Pinpoint the cell where the given text exists, returning its (x, y) midpoint coordinate. 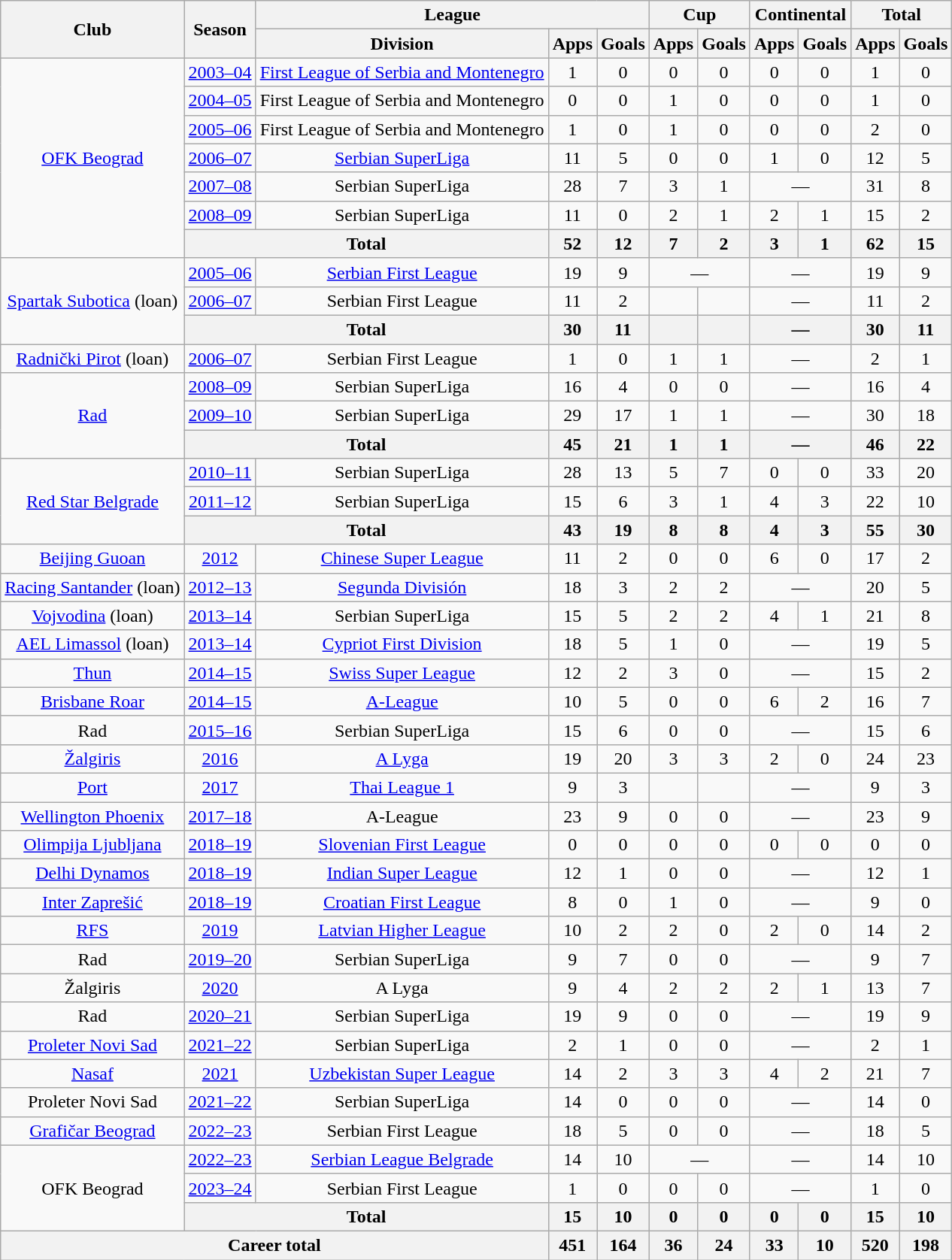
Chinese Super League (402, 559)
164 (623, 1245)
2016 (220, 759)
2015–16 (220, 730)
Inter Zaprešić (92, 902)
2020–21 (220, 1016)
Vojvodina (loan) (92, 616)
2004–05 (220, 101)
31 (875, 186)
29 (572, 416)
Cup (699, 15)
Beijing Guoan (92, 559)
Swiss Super League (402, 673)
Brisbane Roar (92, 701)
Season (220, 29)
45 (572, 444)
2009–10 (220, 416)
2023–24 (220, 1188)
Continental (800, 15)
2019–20 (220, 959)
Indian Super League (402, 874)
AEL Limassol (loan) (92, 644)
62 (875, 244)
2010–11 (220, 473)
2012 (220, 559)
Cypriot First Division (402, 644)
2012–13 (220, 587)
Division (402, 44)
Port (92, 787)
Career total (274, 1245)
Racing Santander (loan) (92, 587)
2011–12 (220, 501)
Red Star Belgrade (92, 501)
2019 (220, 931)
Olimpija Ljubljana (92, 845)
Serbian League Belgrade (402, 1159)
36 (673, 1245)
Wellington Phoenix (92, 816)
League (453, 15)
Slovenian First League (402, 845)
Delhi Dynamos (92, 874)
2007–08 (220, 186)
Club (92, 29)
Thun (92, 673)
43 (572, 530)
451 (572, 1245)
52 (572, 244)
55 (875, 530)
Nasaf (92, 1074)
Thai League 1 (402, 787)
Croatian First League (402, 902)
Spartak Subotica (loan) (92, 301)
2021 (220, 1074)
2017–18 (220, 816)
198 (926, 1245)
Segunda División (402, 587)
2020 (220, 988)
2017 (220, 787)
46 (875, 444)
Grafičar Beograd (92, 1131)
520 (875, 1245)
Latvian Higher League (402, 931)
RFS (92, 931)
2003–04 (220, 72)
Uzbekistan Super League (402, 1074)
Radnički Pirot (loan) (92, 359)
